Provide the [x, y] coordinate of the cell's center where the given text is located.  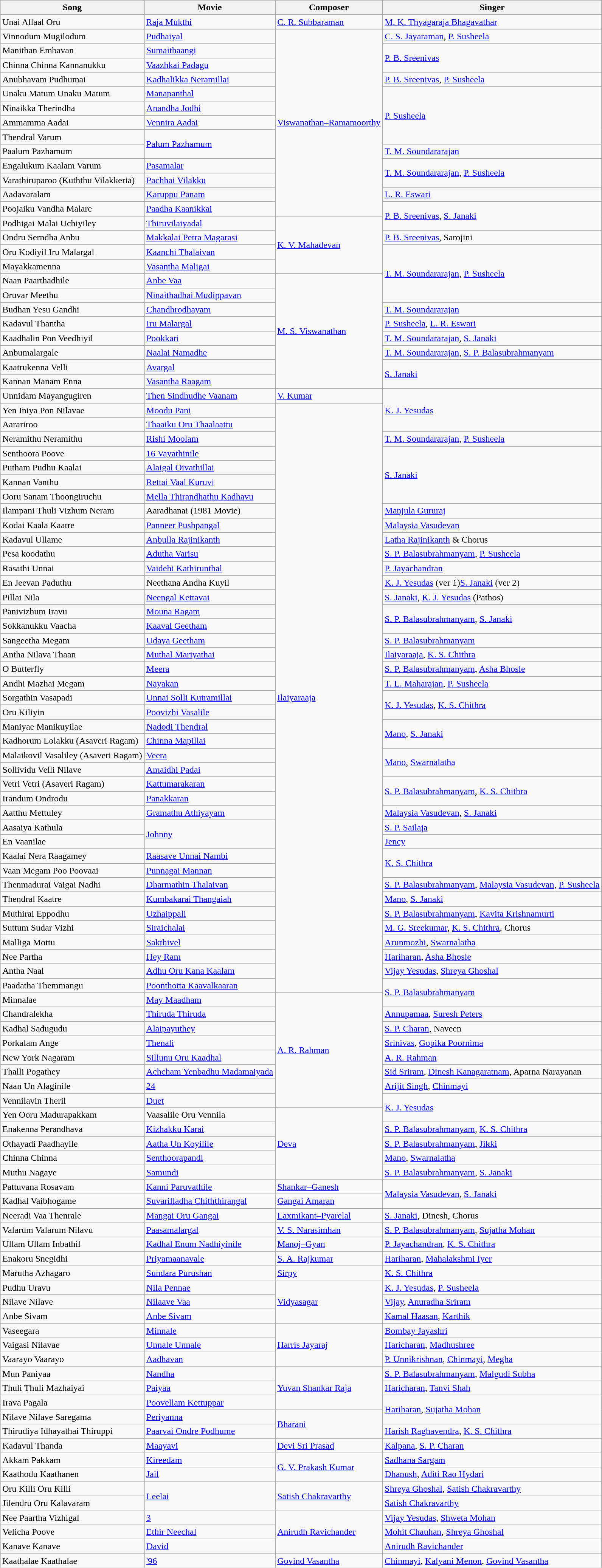
Aadhavan [209, 1359]
S. P. Balasubrahmanyam, Sujatha Mohan [492, 1230]
Unnai Solli Kutramillai [209, 698]
Aatha Un Koyilile [209, 1144]
Avargal [209, 367]
'96 [209, 1561]
Song [73, 8]
Hariharan, Mahalakshmi Iyer [492, 1259]
Ilaiyaraaja [329, 697]
Manoj–Gyan [329, 1244]
Gramathu Athiyayam [209, 813]
Senthoora Poove [73, 453]
L. R. Eswari [492, 195]
G. V. Prakash Kumar [329, 1467]
S. P. Balasubrahmanyam, Malaysia Vasudevan, P. Susheela [492, 885]
C. R. Subbaraman [329, 22]
Malliga Mottu [73, 942]
Engalukum Kaalam Varum [73, 165]
Marutha Azhagaro [73, 1273]
Iru Malargal [209, 324]
Maniyae Manikuyilae [73, 727]
Makkalai Petra Magarasi [209, 238]
Kadhal Sadugudu [73, 1028]
Sid Sriram, Dinesh Kanagaratnam, Aparna Narayanan [492, 1072]
Leelai [209, 1496]
Kadhal Enum Nadhiyinile [209, 1244]
Enakenna Perandhava [73, 1129]
Vidyasagar [329, 1302]
Valarum Valarum Nilavu [73, 1230]
Amaidhi Padai [209, 770]
Ilampani Thuli Vizhum Neram [73, 511]
Haricharan, Madhushree [492, 1345]
Kadavul Thanda [73, 1446]
S. P. Balasubrahmanyam, Jikki [492, 1144]
S. Janaki, Dinesh, Chorus [492, 1215]
Malaysia Vasudevan [492, 525]
Ammamma Aadai [73, 122]
Nila Pennae [209, 1287]
Pudhu Uravu [73, 1287]
Panivizhum Iravu [73, 611]
Veera [209, 755]
Meera [209, 669]
Yuvan Shankar Raja [329, 1388]
Vaan Megam Poo Poovaai [73, 870]
K. V. Mahadevan [329, 245]
Composer [329, 8]
Akkam Pakkam [73, 1460]
Periyanna [209, 1417]
Achcham Yenbadhu Madamaiyada [209, 1072]
Putham Pudhu Kaalai [73, 468]
May Maadham [209, 1000]
Shreya Ghoshal, Satish Chakravarthy [492, 1489]
Ullam Ullam Inbathil [73, 1244]
Vasantha Raagam [209, 381]
16 Vayathinile [209, 453]
Latha Rajinikanth & Chorus [492, 540]
Sangeetha Megam [73, 640]
Muthal Mariyathai [209, 655]
Nadodi Thendral [209, 727]
Sirpy [329, 1273]
Vaigasi Nilavae [73, 1345]
T. L. Maharajan, P. Susheela [492, 683]
Pasamalar [209, 165]
Porkalam Ange [73, 1043]
Then Sindhudhe Vaanam [209, 396]
Alaigal Oivathillai [209, 468]
Naan Paarthadhile [73, 281]
Vaseegara [73, 1330]
T. M. Soundararajan, S. P. Balasubrahmanyam [492, 353]
Othayadi Paadhayile [73, 1144]
P. Susheela [492, 115]
Naalai Namadhe [209, 353]
Velicha Poove [73, 1532]
Thiruvilaiyadal [209, 223]
P. Unnikrishnan, Chinmayi, Megha [492, 1359]
Nilaave Vaa [209, 1302]
Hariharan, Asha Bhosle [492, 957]
S. P. Balasubrahmanyam, Asha Bhosle [492, 669]
Nee Paartha Vizhigal [73, 1517]
Pudhaiyal [209, 36]
Thenali [209, 1043]
Kattumarakaran [209, 784]
New York Nagaram [73, 1057]
Kaathalae Kaathalae [73, 1561]
Johnny [209, 834]
P. B. Sreenivas, P. Susheela [492, 79]
Harris Jayaraj [329, 1345]
Punnagai Mannan [209, 870]
Anbe Vaa [209, 281]
C. S. Jayaraman, P. Susheela [492, 36]
Adhu Oru Kana Kaalam [209, 971]
S. P. Balasubrahmanyam, Kavita Krishnamurti [492, 914]
Kizhakku Karai [209, 1129]
Aatthu Mettuley [73, 813]
En Jeevan Paduthu [73, 583]
K. J. Yesudas, K. S. Chithra [492, 705]
Kaathodu Kaathanen [73, 1474]
Priyamaanavale [209, 1259]
Podhigai Malai Uchiyiley [73, 223]
Sollividu Velli Nilave [73, 770]
P. Jayachandran, K. S. Chithra [492, 1244]
Neengal Kettavai [209, 597]
Vennilavin Theril [73, 1101]
Jency [492, 841]
S. P. Charan, Naveen [492, 1028]
Aasaiya Kathula [73, 827]
Oruvar Meethu [73, 295]
Palum Pazhamum [209, 144]
P. B. Sreenivas [492, 58]
Anubhavam Pudhumai [73, 79]
Thendral Varum [73, 137]
Kannan Vanthu [73, 482]
Ooru Sanam Thoongiruchu [73, 496]
Anbulla Rajinikanth [209, 540]
Vetri Vetri (Asaveri Ragam) [73, 784]
Moodu Pani [209, 410]
Pachhai Vilakku [209, 180]
Neeradi Vaa Thenrale [73, 1215]
Suvarilladha Chiththirangal [209, 1201]
Vaazhkai Padagu [209, 65]
M. G. Sreekumar, K. S. Chithra, Chorus [492, 928]
K. J. Yesudas, P. Susheela [492, 1287]
Udaya Geetham [209, 640]
Chandhrodhayam [209, 309]
Vennira Aadai [209, 122]
Antha Naal [73, 971]
Dharmathin Thalaivan [209, 885]
Singer [492, 8]
Sakthivel [209, 942]
Paadha Kaanikkai [209, 209]
Yen Ooru Madurapakkam [73, 1115]
Haricharan, Tanvi Shah [492, 1388]
Nilave Nilave Saregama [73, 1417]
Maayavi [209, 1446]
Paiyaa [209, 1388]
S. A. Rajkumar [329, 1259]
Govind Vasantha [329, 1561]
Jilendru Oru Kalavaram [73, 1503]
Senthoorapandi [209, 1158]
Andhi Mazhai Megam [73, 683]
Kadhalikka Neramillai [209, 79]
Chinna Chinna Kannanukku [73, 65]
Vijay Yesudas, Shreya Ghoshal [492, 971]
Arunmozhi, Swarnalatha [492, 942]
Thiruda Thiruda [209, 1014]
Kadhorum Lolakku (Asaveri Ragam) [73, 741]
Kaadhalin Pon Veedhiyil [73, 338]
Jail [209, 1474]
Nee Partha [73, 957]
Deva [329, 1144]
Vijay Yesudas, Shweta Mohan [492, 1517]
S. P. Sailaja [492, 827]
Paasamalargal [209, 1230]
Sokkanukku Vaacha [73, 626]
Irandum Ondrodu [73, 798]
Gangai Amaran [329, 1201]
Mangai Oru Gangai [209, 1215]
Ninaikka Therindha [73, 108]
Panakkaran [209, 798]
Thaaiku Oru Thaalaattu [209, 425]
Paalum Pazhamum [73, 151]
Movie [209, 8]
K. J. Yesudas (ver 1)S. Janaki (ver 2) [492, 583]
Bharani [329, 1424]
Chinmayi, Kalyani Menon, Govind Vasantha [492, 1561]
Minnalae [73, 1000]
Muthu Nagaye [73, 1172]
Pattuvana Rosavam [73, 1187]
Sadhana Sargam [492, 1460]
Raasave Unnai Nambi [209, 856]
Suttum Sudar Vizhi [73, 928]
Sumaithaangi [209, 51]
Kadavul Thantha [73, 324]
Malaikovil Vasaliley (Asaveri Ragam) [73, 755]
Hariharan, Sujatha Mohan [492, 1410]
Rettai Vaal Kuruvi [209, 482]
Kanni Paruvathile [209, 1187]
Kaalai Nera Raagamey [73, 856]
Arijit Singh, Chinmayi [492, 1086]
Nayakan [209, 683]
Anandha Jodhi [209, 108]
Kaaval Geetham [209, 626]
Naan Un Alaginile [73, 1086]
Srinivas, Gopika Poornima [492, 1043]
Varathiruparoo (Kuththu Vilakkeria) [73, 180]
Pesa koodathu [73, 554]
Kadavul Ullame [73, 540]
Budhan Yesu Gandhi [73, 309]
24 [209, 1086]
Vaarayo Vaarayo [73, 1359]
Manapanthal [209, 94]
Ethir Neechal [209, 1532]
Harish Raghavendra, K. S. Chithra [492, 1431]
Kireedam [209, 1460]
Kanave Kanave [73, 1546]
P. B. Sreenivas, Sarojini [492, 238]
Enakoru Snegidhi [73, 1259]
Ninaithadhai Mudippavan [209, 295]
Aarariroo [73, 425]
Vinnodum Mugilodum [73, 36]
Paarvai Ondre Podhume [209, 1431]
Devi Sri Prasad [329, 1446]
Kannan Manam Enna [73, 381]
S. Janaki, K. J. Yesudas (Pathos) [492, 597]
Viswanathan–Ramamoorthy [329, 122]
Annupamaa, Suresh Peters [492, 1014]
O Butterfly [73, 669]
Mun Paniyaa [73, 1374]
Kalpana, S. P. Charan [492, 1446]
Laxmikant–Pyarelal [329, 1215]
Manithan Embavan [73, 51]
P. B. Sreenivas, S. Janaki [492, 216]
P. Susheela, L. R. Eswari [492, 324]
Vasantha Maligai [209, 266]
S. P. Balasubrahmanyam, P. Susheela [492, 554]
Thalli Pogathey [73, 1072]
V. S. Narasimhan [329, 1230]
Sillunu Oru Kaadhal [209, 1057]
Sundara Purushan [209, 1273]
Pillai Nila [73, 597]
Irava Pagala [73, 1403]
Ilaiyaraaja, K. S. Chithra [492, 655]
Samundi [209, 1172]
T. M. Soundararajan, S. Janaki [492, 338]
Minnale [209, 1330]
Anbumalargale [73, 353]
En Vaanilae [73, 841]
M. S. Viswanathan [329, 331]
Sorgathin Vasapadi [73, 698]
Oru Kiliyin [73, 712]
Vijay, Anuradha Sriram [492, 1302]
Unaku Matum Unaku Matum [73, 94]
Chinna Chinna [73, 1158]
Kaatrukenna Velli [73, 367]
Muthirai Eppodhu [73, 914]
Aaradhanai (1981 Movie) [209, 511]
Hey Ram [209, 957]
Nilave Nilave [73, 1302]
Karuppu Panam [209, 195]
Neethana Andha Kuyil [209, 583]
Bombay Jayashri [492, 1330]
Nandha [209, 1374]
Uzhaippali [209, 914]
Neramithu Neramithu [73, 439]
3 [209, 1517]
Manjula Gururaj [492, 511]
Mella Thirandhathu Kadhavu [209, 496]
Paadatha Themmangu [73, 985]
Poojaiku Vandha Malare [73, 209]
Poonthotta Kaavalkaaran [209, 985]
Mohit Chauhan, Shreya Ghoshal [492, 1532]
Unai Allaal Oru [73, 22]
V. Kumar [329, 396]
Ondru Serndha Anbu [73, 238]
Panneer Pushpangal [209, 525]
Chinna Mapillai [209, 741]
Kumbakarai Thangaiah [209, 899]
Shankar–Ganesh [329, 1187]
Adutha Varisu [209, 554]
Pookkari [209, 338]
Kaanchi Thalaivan [209, 252]
Poovizhi Vasalile [209, 712]
Vaasalile Oru Vennila [209, 1115]
Rishi Moolam [209, 439]
Yen Iniya Pon Nilavae [73, 410]
Unnale Unnale [209, 1345]
Thirudiya Idhayathai Thiruppi [73, 1431]
Oru Kodiyil Iru Malargal [73, 252]
Dhanush, Aditi Rao Hydari [492, 1474]
Rasathi Unnai [73, 568]
Oru Killi Oru Killi [73, 1489]
Thuli Thuli Mazhaiyai [73, 1388]
Thenmadurai Vaigai Nadhi [73, 885]
Unnidam Mayangugiren [73, 396]
Raja Mukthi [209, 22]
Poovellam Kettuppar [209, 1403]
Chandralekha [73, 1014]
Kamal Haasan, Karthik [492, 1316]
Antha Nilava Thaan [73, 655]
Mayakkamenna [73, 266]
Siraichalai [209, 928]
Aadavaralam [73, 195]
Duet [209, 1101]
Vaidehi Kathirunthal [209, 568]
M. K. Thyagaraja Bhagavathar [492, 22]
S. P. Balasubrahmanyam, Malgudi Subha [492, 1374]
Thendral Kaatre [73, 899]
Mouna Ragam [209, 611]
Alaipayuthey [209, 1028]
David [209, 1546]
Kadhal Vaibhogame [73, 1201]
P. Jayachandran [492, 568]
Kodai Kaala Kaatre [73, 525]
